Capture the cell that displays the provided text and extract its (X, Y) central coordinate. 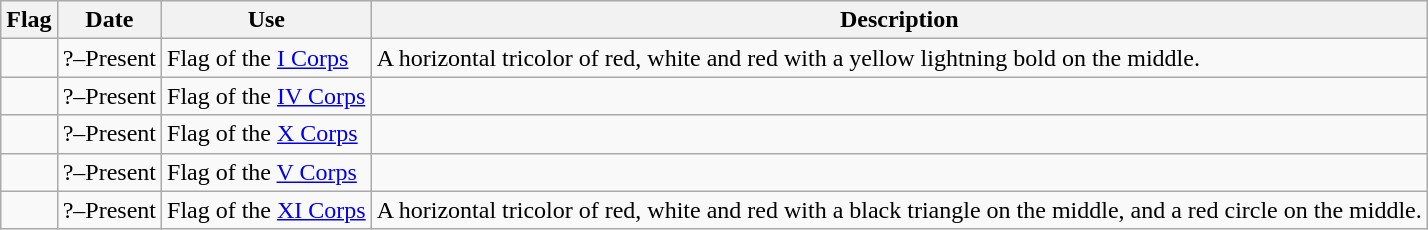
A horizontal tricolor of red, white and red with a black triangle on the middle, and a red circle on the middle. (899, 210)
Use (267, 20)
Description (899, 20)
Flag of the X Corps (267, 134)
Flag of the XI Corps (267, 210)
Flag (29, 20)
Flag of the V Corps (267, 172)
A horizontal tricolor of red, white and red with a yellow lightning bold on the middle. (899, 58)
Date (109, 20)
Flag of the IV Corps (267, 96)
Flag of the I Corps (267, 58)
